Provide the (X, Y) coordinate of the cell's center where the given text is located.  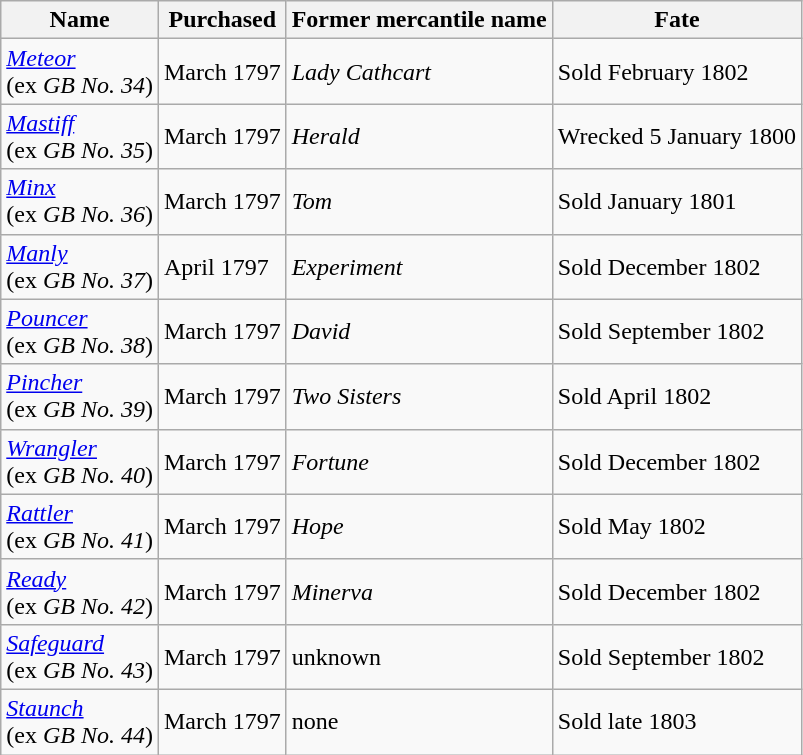
Name (80, 20)
Pouncer(ex GB No. 38) (80, 332)
Two Sisters (419, 396)
Minerva (419, 592)
Purchased (222, 20)
Sold April 1802 (676, 396)
Pincher(ex GB No. 39) (80, 396)
Manly(ex GB No. 37) (80, 266)
Hope (419, 526)
Wrangler(ex GB No. 40) (80, 462)
Fortune (419, 462)
Sold January 1801 (676, 202)
Minx(ex GB No. 36) (80, 202)
Staunch(ex GB No. 44) (80, 722)
Ready(ex GB No. 42) (80, 592)
Safeguard(ex GB No. 43) (80, 656)
Tom (419, 202)
Former mercantile name (419, 20)
Sold late 1803 (676, 722)
Herald (419, 136)
David (419, 332)
Sold February 1802 (676, 72)
none (419, 722)
Meteor(ex GB No. 34) (80, 72)
April 1797 (222, 266)
Lady Cathcart (419, 72)
Fate (676, 20)
Experiment (419, 266)
Wrecked 5 January 1800 (676, 136)
Sold May 1802 (676, 526)
Rattler(ex GB No. 41) (80, 526)
Mastiff(ex GB No. 35) (80, 136)
unknown (419, 656)
